Locate the cell with the specified text and output its [X, Y] center coordinate. 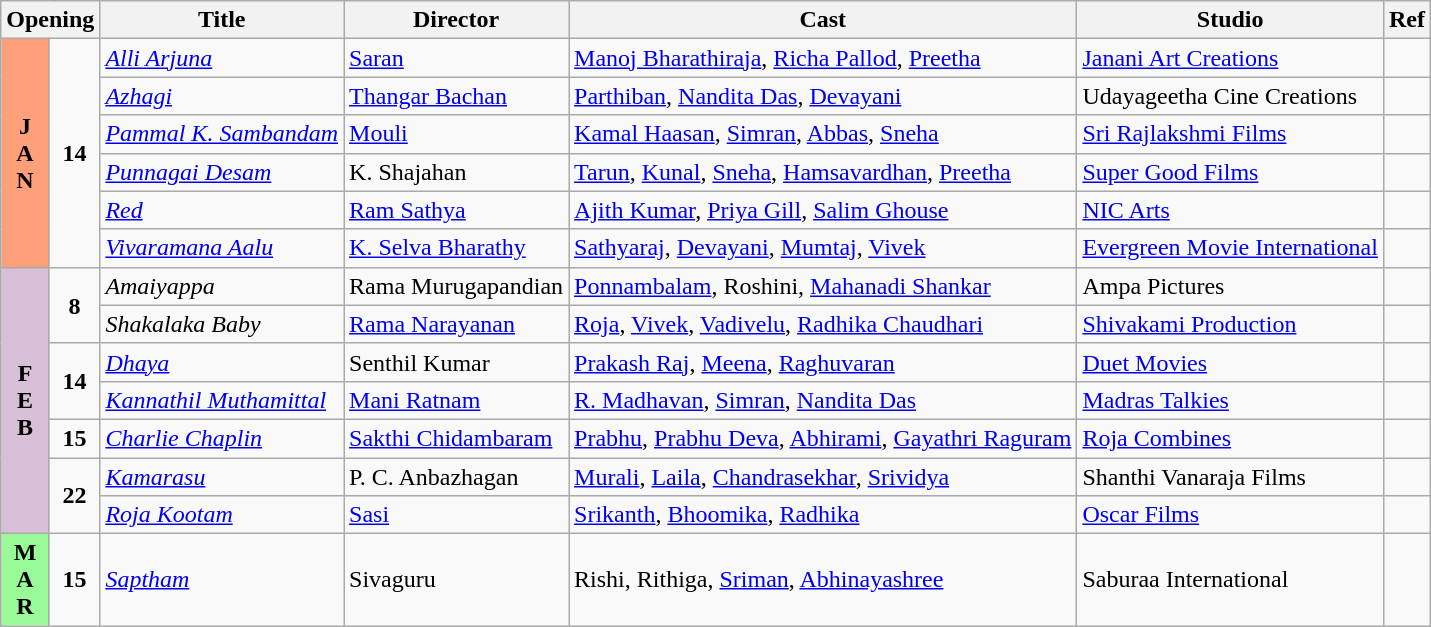
Udayageetha Cine Creations [1230, 96]
Roja Kootam [222, 515]
Srikanth, Bhoomika, Radhika [823, 515]
Azhagi [222, 96]
Mani Ratnam [456, 400]
P. C. Anbazhagan [456, 477]
Super Good Films [1230, 172]
Parthiban, Nandita Das, Devayani [823, 96]
Manoj Bharathiraja, Richa Pallod, Preetha [823, 58]
K. Selva Bharathy [456, 248]
Mouli [456, 134]
Shanthi Vanaraja Films [1230, 477]
FEB [26, 400]
Dhaya [222, 362]
Evergreen Movie International [1230, 248]
Oscar Films [1230, 515]
NIC Arts [1230, 210]
Janani Art Creations [1230, 58]
R. Madhavan, Simran, Nandita Das [823, 400]
Prabhu, Prabhu Deva, Abhirami, Gayathri Raguram [823, 438]
Saran [456, 58]
Duet Movies [1230, 362]
Studio [1230, 20]
Ponnambalam, Roshini, Mahanadi Shankar [823, 286]
Kamarasu [222, 477]
Shakalaka Baby [222, 324]
Kamal Haasan, Simran, Abbas, Sneha [823, 134]
K. Shajahan [456, 172]
Kannathil Muthamittal [222, 400]
Ajith Kumar, Priya Gill, Salim Ghouse [823, 210]
Cast [823, 20]
Ref [1406, 20]
Saburaa International [1230, 580]
Prakash Raj, Meena, Raghuvaran [823, 362]
Title [222, 20]
Murali, Laila, Chandrasekhar, Srividya [823, 477]
Ram Sathya [456, 210]
Red [222, 210]
Opening [50, 20]
Sri Rajlakshmi Films [1230, 134]
Alli Arjuna [222, 58]
Tarun, Kunal, Sneha, Hamsavardhan, Preetha [823, 172]
Punnagai Desam [222, 172]
Sasi [456, 515]
Rama Narayanan [456, 324]
Roja, Vivek, Vadivelu, Radhika Chaudhari [823, 324]
JAN [26, 153]
22 [74, 496]
Ampa Pictures [1230, 286]
Rishi, Rithiga, Sriman, Abhinayashree [823, 580]
Madras Talkies [1230, 400]
Sivaguru [456, 580]
Sathyaraj, Devayani, Mumtaj, Vivek [823, 248]
Pammal K. Sambandam [222, 134]
Saptham [222, 580]
Amaiyappa [222, 286]
Charlie Chaplin [222, 438]
Roja Combines [1230, 438]
Shivakami Production [1230, 324]
8 [74, 305]
Thangar Bachan [456, 96]
Sakthi Chidambaram [456, 438]
MAR [26, 580]
Senthil Kumar [456, 362]
Vivaramana Aalu [222, 248]
Rama Murugapandian [456, 286]
Director [456, 20]
